Extract the (X, Y) coordinate from the center of the cell holding the provided text.  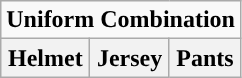
Pants (204, 58)
Helmet (46, 58)
Uniform Combination (121, 20)
Jersey (130, 58)
